Extract the [X, Y] coordinate from the center of the cell holding the provided text.  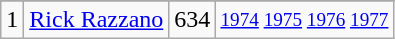
634 [192, 20]
1974 1975 1976 1977 [304, 20]
1 [12, 20]
Rick Razzano [96, 20]
